Locate the cell with the specified text and output its (X, Y) center coordinate. 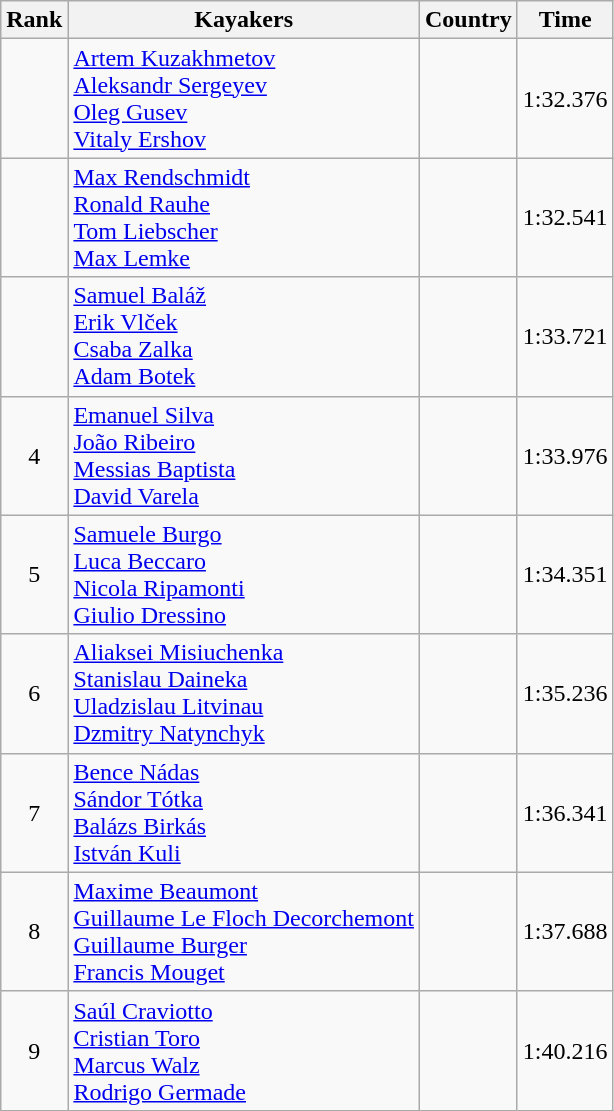
Samuel BalážErik VlčekCsaba ZalkaAdam Botek (244, 336)
1:40.216 (565, 1050)
9 (34, 1050)
Aliaksei MisiuchenkaStanislau DainekaUladzislau LitvinauDzmitry Natynchyk (244, 694)
1:33.976 (565, 456)
Max RendschmidtRonald RauheTom LiebscherMax Lemke (244, 218)
Kayakers (244, 20)
8 (34, 932)
Maxime BeaumontGuillaume Le Floch DecorchemontGuillaume BurgerFrancis Mouget (244, 932)
Saúl CraviottoCristian ToroMarcus WalzRodrigo Germade (244, 1050)
1:37.688 (565, 932)
5 (34, 574)
7 (34, 812)
Country (468, 20)
Samuele BurgoLuca BeccaroNicola RipamontiGiulio Dressino (244, 574)
Rank (34, 20)
1:36.341 (565, 812)
Bence NádasSándor TótkaBalázs BirkásIstván Kuli (244, 812)
Artem KuzakhmetovAleksandr SergeyevOleg GusevVitaly Ershov (244, 98)
1:32.541 (565, 218)
Time (565, 20)
1:35.236 (565, 694)
1:33.721 (565, 336)
1:34.351 (565, 574)
4 (34, 456)
6 (34, 694)
Emanuel SilvaJoão RibeiroMessias BaptistaDavid Varela (244, 456)
1:32.376 (565, 98)
